Find where the given text appears and provide that cell's center as (x, y) coordinate. 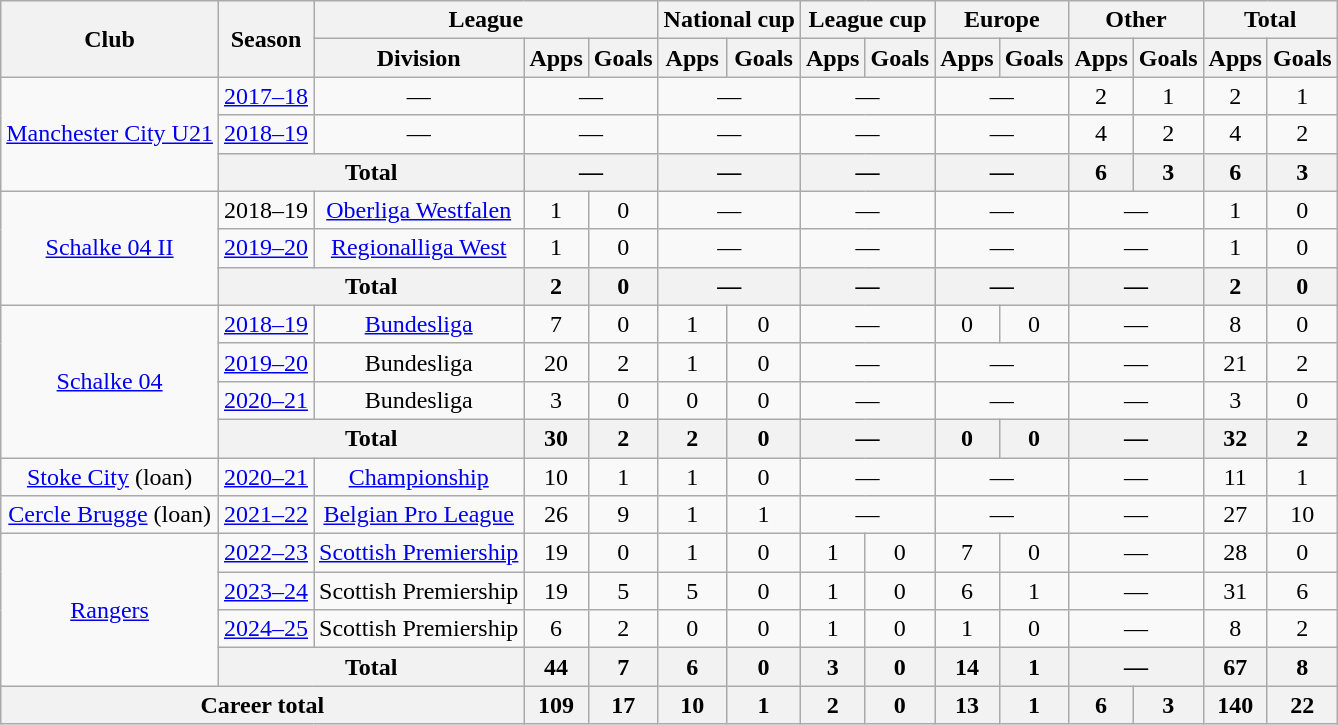
20 (556, 362)
Europe (1002, 20)
2024–25 (266, 629)
League cup (868, 20)
2023–24 (266, 591)
2017–18 (266, 96)
Division (419, 58)
Manchester City U21 (110, 134)
Club (110, 39)
League (486, 20)
31 (1235, 591)
11 (1235, 477)
Championship (419, 477)
26 (556, 515)
140 (1235, 705)
Stoke City (loan) (110, 477)
Rangers (110, 610)
Belgian Pro League (419, 515)
27 (1235, 515)
Schalke 04 II (110, 248)
30 (556, 438)
109 (556, 705)
17 (623, 705)
Career total (262, 705)
Other (1136, 20)
9 (623, 515)
National cup (729, 20)
21 (1235, 362)
Season (266, 39)
22 (1302, 705)
2022–23 (266, 553)
28 (1235, 553)
Cercle Brugge (loan) (110, 515)
44 (556, 667)
32 (1235, 438)
13 (967, 705)
67 (1235, 667)
Regionalliga West (419, 248)
2021–22 (266, 515)
Schalke 04 (110, 381)
14 (967, 667)
Oberliga Westfalen (419, 210)
